Detect which cell encompasses the target text, then output its [x, y] center coordinate. 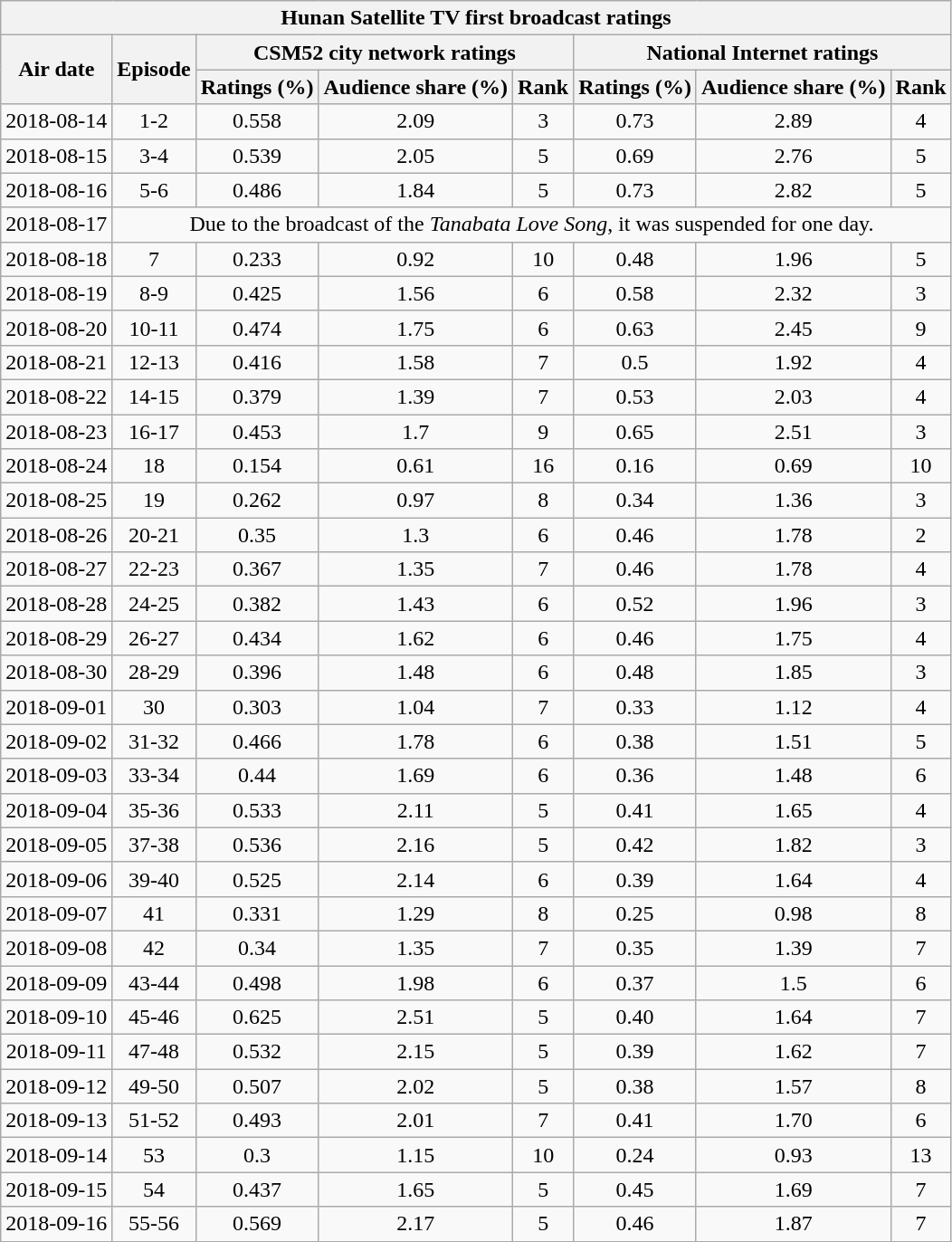
1.29 [416, 913]
1.3 [416, 535]
2.09 [416, 121]
2018-08-30 [56, 673]
1.84 [416, 190]
1.7 [416, 432]
2018-09-09 [56, 982]
2018-09-13 [56, 1121]
0.453 [257, 432]
1.82 [793, 845]
0.45 [635, 1189]
1.15 [416, 1155]
0.533 [257, 810]
1.87 [793, 1224]
2018-09-07 [56, 913]
33-34 [154, 776]
2018-09-11 [56, 1052]
1.51 [793, 741]
0.33 [635, 707]
0.303 [257, 707]
53 [154, 1155]
0.625 [257, 1017]
1.98 [416, 982]
14-15 [154, 396]
2018-08-16 [56, 190]
1-2 [154, 121]
37-38 [154, 845]
0.36 [635, 776]
2018-09-14 [56, 1155]
0.58 [635, 293]
19 [154, 501]
47-48 [154, 1052]
0.532 [257, 1052]
20-21 [154, 535]
0.3 [257, 1155]
0.63 [635, 328]
1.85 [793, 673]
2018-08-29 [56, 638]
45-46 [154, 1017]
0.379 [257, 396]
2.05 [416, 156]
2018-09-16 [56, 1224]
2.14 [416, 879]
0.558 [257, 121]
2.45 [793, 328]
0.24 [635, 1155]
2.02 [416, 1086]
10-11 [154, 328]
54 [154, 1189]
Hunan Satellite TV first broadcast ratings [476, 18]
2018-09-12 [56, 1086]
2.16 [416, 845]
26-27 [154, 638]
2018-08-20 [56, 328]
31-32 [154, 741]
2018-08-23 [56, 432]
0.61 [416, 466]
41 [154, 913]
2.89 [793, 121]
2018-08-19 [56, 293]
2018-08-21 [56, 362]
2018-09-01 [56, 707]
0.97 [416, 501]
CSM52 city network ratings [384, 53]
0.42 [635, 845]
0.331 [257, 913]
18 [154, 466]
2.76 [793, 156]
0.425 [257, 293]
0.493 [257, 1121]
Due to the broadcast of the Tanabata Love Song, it was suspended for one day. [532, 225]
National Internet ratings [762, 53]
1.36 [793, 501]
0.65 [635, 432]
0.416 [257, 362]
0.44 [257, 776]
2018-08-26 [56, 535]
0.92 [416, 259]
2018-08-15 [56, 156]
2.01 [416, 1121]
43-44 [154, 982]
0.262 [257, 501]
0.498 [257, 982]
0.154 [257, 466]
Air date [56, 70]
0.367 [257, 569]
2018-08-28 [56, 604]
2018-08-18 [56, 259]
2018-09-15 [56, 1189]
1.57 [793, 1086]
0.396 [257, 673]
28-29 [154, 673]
2.15 [416, 1052]
2.17 [416, 1224]
1.12 [793, 707]
0.569 [257, 1224]
2018-08-27 [56, 569]
0.525 [257, 879]
13 [921, 1155]
1.92 [793, 362]
0.52 [635, 604]
0.466 [257, 741]
0.53 [635, 396]
39-40 [154, 879]
49-50 [154, 1086]
0.16 [635, 466]
12-13 [154, 362]
3-4 [154, 156]
0.93 [793, 1155]
2018-09-04 [56, 810]
51-52 [154, 1121]
22-23 [154, 569]
5-6 [154, 190]
16 [543, 466]
1.04 [416, 707]
55-56 [154, 1224]
0.37 [635, 982]
Episode [154, 70]
1.58 [416, 362]
16-17 [154, 432]
2.11 [416, 810]
8-9 [154, 293]
1.56 [416, 293]
2018-09-06 [56, 879]
2018-09-08 [56, 948]
0.474 [257, 328]
2018-09-05 [56, 845]
2.82 [793, 190]
2018-09-10 [56, 1017]
1.43 [416, 604]
0.434 [257, 638]
30 [154, 707]
2018-08-17 [56, 225]
0.233 [257, 259]
1.70 [793, 1121]
42 [154, 948]
2018-09-03 [56, 776]
0.98 [793, 913]
0.536 [257, 845]
1.5 [793, 982]
2018-08-22 [56, 396]
2018-09-02 [56, 741]
0.507 [257, 1086]
24-25 [154, 604]
2018-08-24 [56, 466]
0.40 [635, 1017]
0.5 [635, 362]
2018-08-14 [56, 121]
2018-08-25 [56, 501]
0.437 [257, 1189]
0.486 [257, 190]
2.32 [793, 293]
35-36 [154, 810]
0.25 [635, 913]
2.03 [793, 396]
0.539 [257, 156]
0.382 [257, 604]
2 [921, 535]
